Provide the [x, y] coordinate of the cell's center where the given text is located.  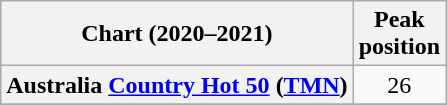
26 [399, 85]
Australia Country Hot 50 (TMN) [177, 85]
Peakposition [399, 34]
Chart (2020–2021) [177, 34]
